Return the (X, Y) coordinate for the center point of the cell that contains the specified text.  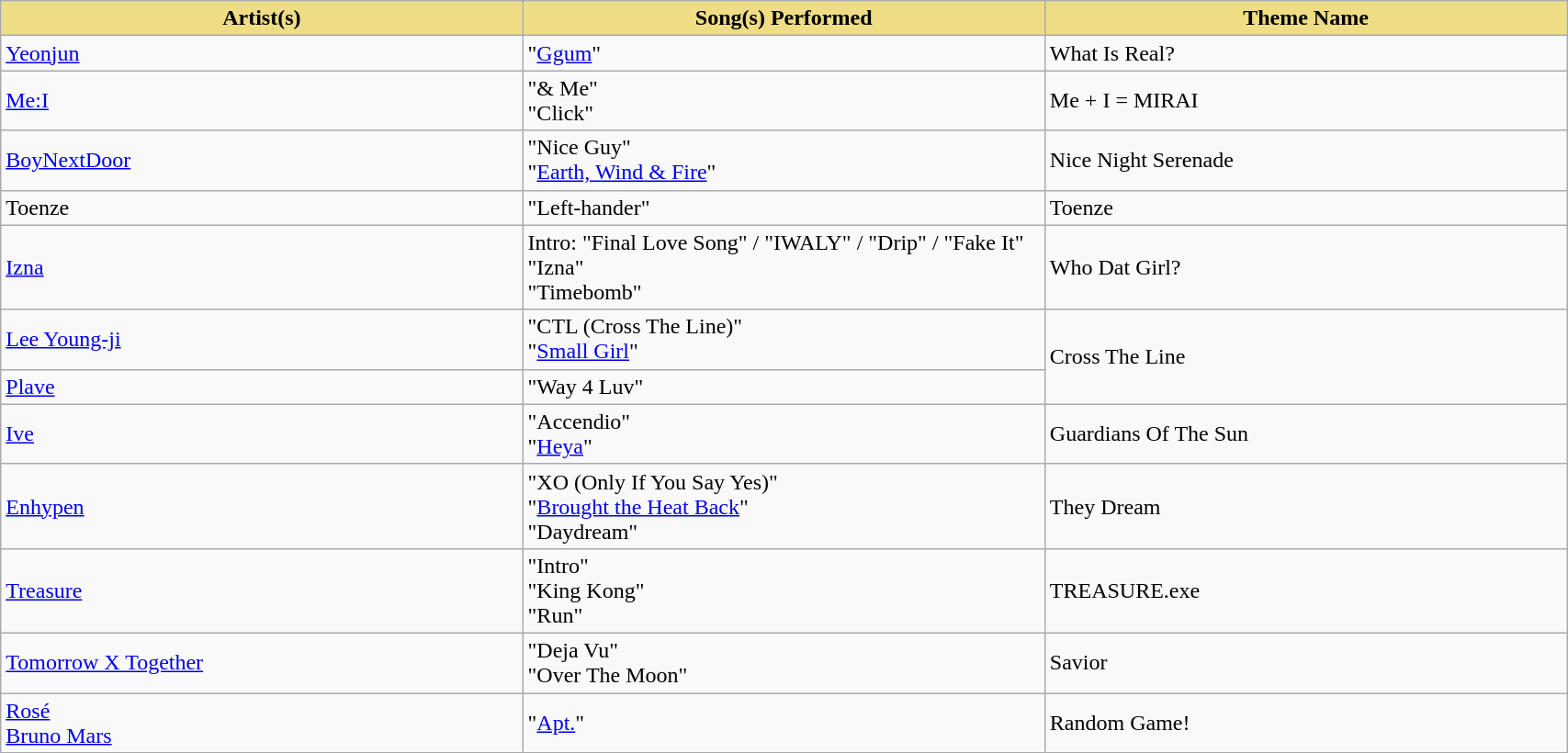
"Intro" "King Kong" "Run" (784, 590)
"Deja Vu" "Over The Moon" (784, 663)
"Apt." (784, 722)
Treasure (262, 590)
"Ggum" (784, 53)
Nice Night Serenade (1305, 160)
Theme Name (1305, 18)
"Left-hander" (784, 208)
Artist(s) (262, 18)
Izna (262, 267)
They Dream (1305, 506)
Enhypen (262, 506)
"& Me" "Click" (784, 101)
Rosé Bruno Mars (262, 722)
Plave (262, 387)
Guardians Of The Sun (1305, 433)
"Nice Guy" "Earth, Wind & Fire" (784, 160)
"XO (Only If You Say Yes)" "Brought the Heat Back" "Daydream" (784, 506)
"Way 4 Luv" (784, 387)
Tomorrow X Together (262, 663)
"Accendio" "Heya" (784, 433)
Cross The Line (1305, 356)
What Is Real? (1305, 53)
TREASURE.exe (1305, 590)
Ive (262, 433)
Me + I = MIRAI (1305, 101)
Random Game! (1305, 722)
"CTL (Cross The Line)" "Small Girl" (784, 340)
Savior (1305, 663)
Who Dat Girl? (1305, 267)
Intro: "Final Love Song" / "IWALY" / "Drip" / "Fake It" "Izna" "Timebomb" (784, 267)
Lee Young-ji (262, 340)
Me:I (262, 101)
BoyNextDoor (262, 160)
Song(s) Performed (784, 18)
Yeonjun (262, 53)
